Pinpoint the cell where the given text exists, returning its [x, y] midpoint coordinate. 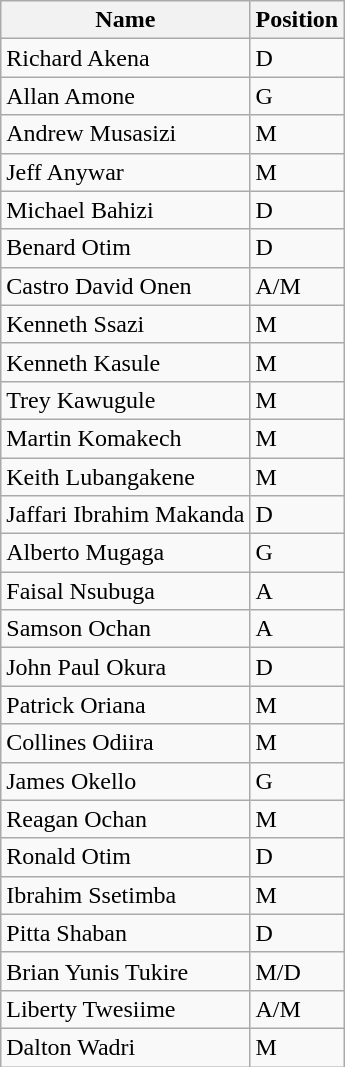
Reagan Ochan [126, 819]
Alberto Mugaga [126, 553]
James Okello [126, 781]
Kenneth Kasule [126, 362]
Trey Kawugule [126, 400]
Jeff Anywar [126, 172]
Benard Otim [126, 248]
Keith Lubangakene [126, 477]
Jaffari Ibrahim Makanda [126, 515]
M/D [297, 971]
Brian Yunis Tukire [126, 971]
Name [126, 20]
John Paul Okura [126, 667]
Ronald Otim [126, 857]
Kenneth Ssazi [126, 324]
Richard Akena [126, 58]
Samson Ochan [126, 629]
Pitta Shaban [126, 933]
Castro David Onen [126, 286]
Dalton Wadri [126, 1047]
Martin Komakech [126, 438]
Patrick Oriana [126, 705]
Faisal Nsubuga [126, 591]
Liberty Twesiime [126, 1009]
Ibrahim Ssetimba [126, 895]
Michael Bahizi [126, 210]
Position [297, 20]
Collines Odiira [126, 743]
Allan Amone [126, 96]
Andrew Musasizi [126, 134]
